Provide the [x, y] coordinate of the cell's center where the given text is located.  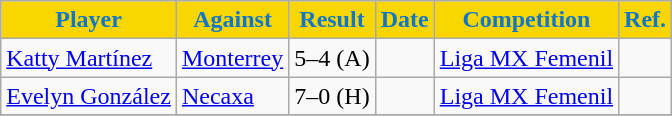
5–4 (A) [332, 58]
Necaxa [232, 96]
Monterrey [232, 58]
Result [332, 20]
Ref. [646, 20]
Competition [526, 20]
7–0 (H) [332, 96]
Katty Martínez [89, 58]
Date [404, 20]
Against [232, 20]
Evelyn González [89, 96]
Player [89, 20]
